For the text-containing cell, return its midpoint in (X, Y) coordinate format. 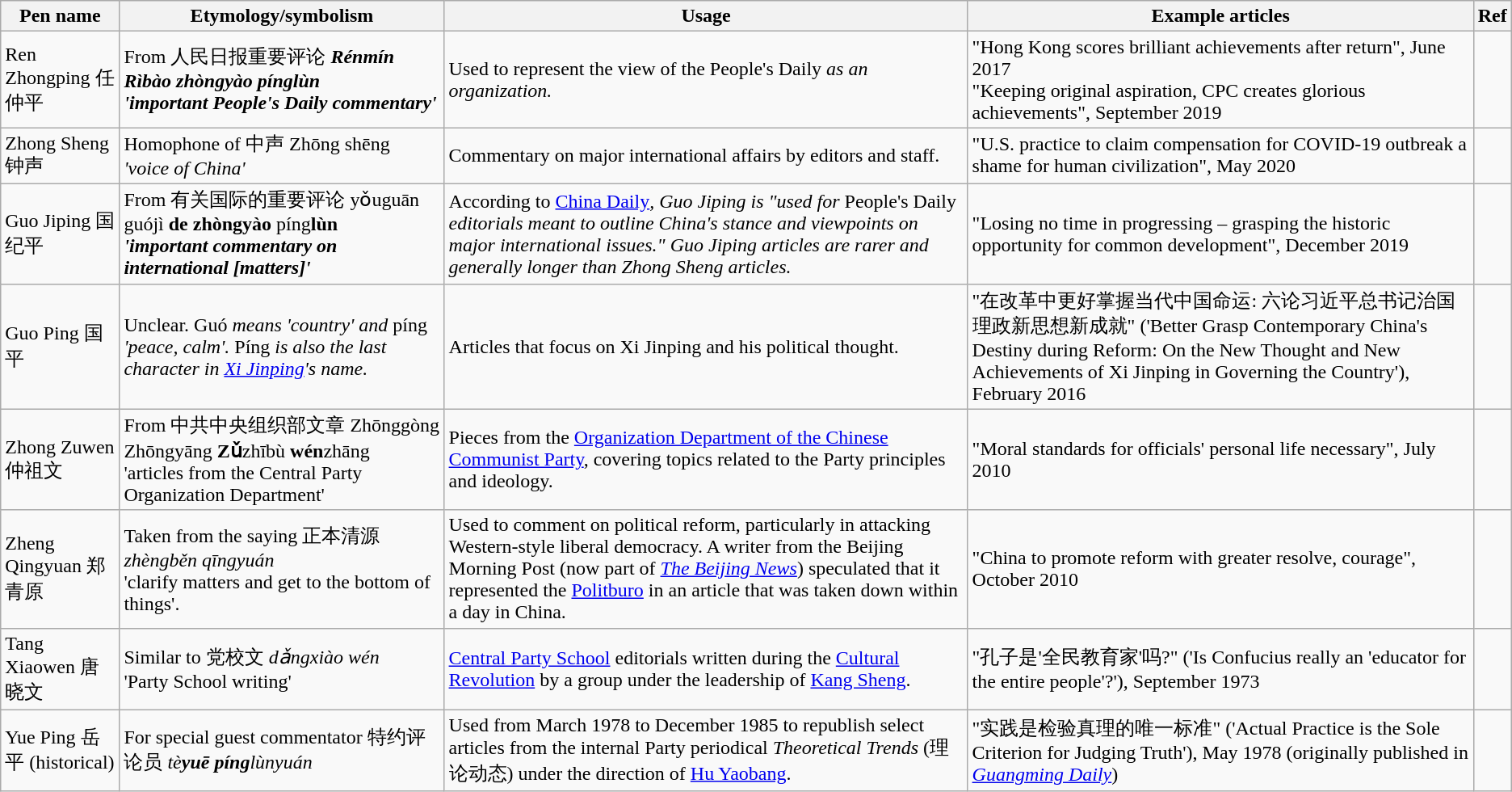
Pen name (60, 16)
For special guest commentator 特约评论员 tèyuē pínglùnyuán (282, 750)
From 人民日报重要评论 Rénmín Rìbào zhòngyào pínglùn 'important People's Daily commentary' (282, 79)
"Losing no time in progressing – grasping the historic opportunity for common development", December 2019 (1220, 234)
Homophone of 中声 Zhōng shēng'voice of China' (282, 156)
Pieces from the Organization Department of the Chinese Communist Party, covering topics related to the Party principles and ideology. (706, 459)
Similar to 党校文 dǎngxiào wén 'Party School writing' (282, 669)
Guo Jiping 国纪平 (60, 234)
Guo Ping 国平 (60, 346)
Usage (706, 16)
Yue Ping 岳平 (historical) (60, 750)
"Moral standards for officials' personal life necessary", July 2010 (1220, 459)
From 中共中央组织部文章 Zhōnggòng Zhōngyāng Zǔzhībù wénzhāng 'articles from the Central Party Organization Department' (282, 459)
"China to promote reform with greater resolve, courage", October 2010 (1220, 569)
Ren Zhongping 任仲平 (60, 79)
"U.S. practice to claim compensation for COVID-19 outbreak a shame for human civilization", May 2020 (1220, 156)
"实践是检验真理的唯一标准" ('Actual Practice is the Sole Criterion for Judging Truth'), May 1978 (originally published in Guangming Daily) (1220, 750)
Unclear. Guó means 'country' and píng 'peace, calm'. Píng is also the last character in Xi Jinping's name. (282, 346)
Central Party School editorials written during the Cultural Revolution by a group under the leadership of Kang Sheng. (706, 669)
"孔子是'全民教育家'吗?" ('Is Confucius really an 'educator for the entire people'?'), September 1973 (1220, 669)
Ref (1493, 16)
"Hong Kong scores brilliant achievements after return", June 2017 "Keeping original aspiration, CPC creates glorious achievements", September 2019 (1220, 79)
Tang Xiaowen 唐晓文 (60, 669)
Zheng Qingyuan 郑青原 (60, 569)
Example articles (1220, 16)
Zhong Sheng 钟声 (60, 156)
Commentary on major international affairs by editors and staff. (706, 156)
Taken from the saying 正本清源 zhèngběn qīngyuán'clarify matters and get to the bottom of things'. (282, 569)
Used to represent the view of the People's Daily as an organization. (706, 79)
Zhong Zuwen 仲祖文 (60, 459)
Etymology/symbolism (282, 16)
Articles that focus on Xi Jinping and his political thought. (706, 346)
From 有关国际的重要评论 yǒuguān guójì de zhòngyào pínglùn 'important commentary on international [matters]' (282, 234)
